Pinpoint the cell where the given text exists, returning its [x, y] midpoint coordinate. 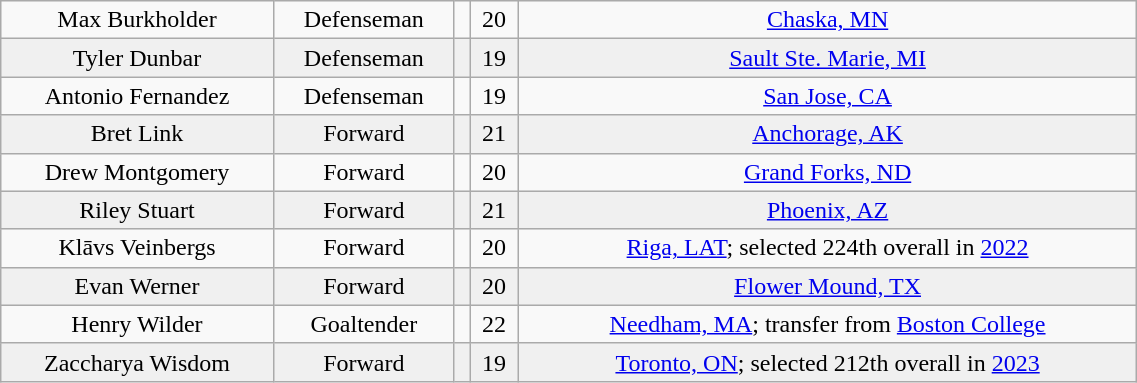
Chaska, MN [828, 20]
Flower Mound, TX [828, 286]
Goaltender [364, 324]
Klāvs Veinbergs [137, 248]
Sault Ste. Marie, MI [828, 58]
Max Burkholder [137, 20]
Riga, LAT; selected 224th overall in 2022 [828, 248]
Bret Link [137, 134]
Evan Werner [137, 286]
Henry Wilder [137, 324]
Tyler Dunbar [137, 58]
Phoenix, AZ [828, 210]
Zaccharya Wisdom [137, 362]
Grand Forks, ND [828, 172]
Anchorage, AK [828, 134]
Antonio Fernandez [137, 96]
San Jose, CA [828, 96]
22 [494, 324]
Drew Montgomery [137, 172]
Riley Stuart [137, 210]
Toronto, ON; selected 212th overall in 2023 [828, 362]
Needham, MA; transfer from Boston College [828, 324]
